Identify which cell holds the provided text, then report its [x, y] central coordinate. 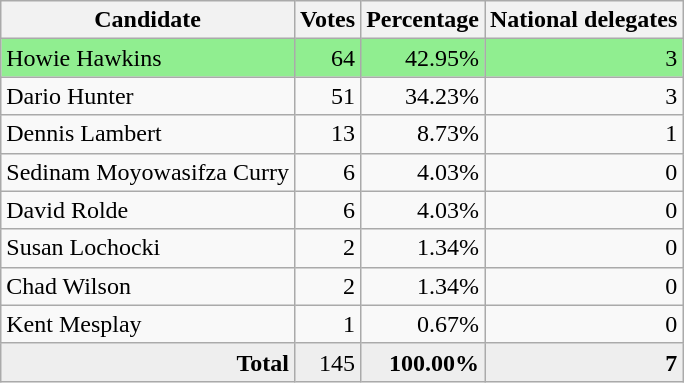
David Rolde [148, 210]
Chad Wilson [148, 286]
Dennis Lambert [148, 134]
7 [583, 362]
Total [148, 362]
100.00% [423, 362]
51 [327, 96]
145 [327, 362]
Susan Lochocki [148, 248]
Sedinam Moyowasifza Curry [148, 172]
13 [327, 134]
34.23% [423, 96]
Howie Hawkins [148, 58]
0.67% [423, 324]
8.73% [423, 134]
Candidate [148, 20]
Votes [327, 20]
Kent Mesplay [148, 324]
National delegates [583, 20]
64 [327, 58]
Percentage [423, 20]
42.95% [423, 58]
Dario Hunter [148, 96]
